Extract the [X, Y] coordinate from the center of the cell holding the provided text.  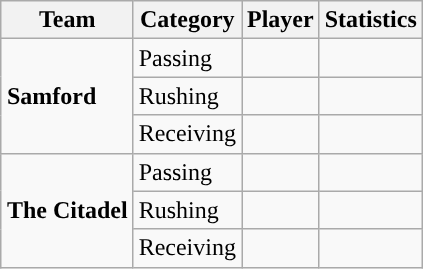
The Citadel [67, 210]
Player [281, 20]
Category [187, 20]
Team [67, 20]
Samford [67, 96]
Statistics [370, 20]
